Scan for the cell matching the given text and deliver its [X, Y] coordinate at center. 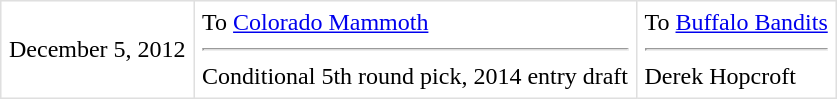
To Buffalo BanditsDerek Hopcroft [736, 50]
December 5, 2012 [98, 50]
To Colorado MammothConditional 5th round pick, 2014 entry draft [415, 50]
